Identify which cell holds the provided text, then report its [X, Y] central coordinate. 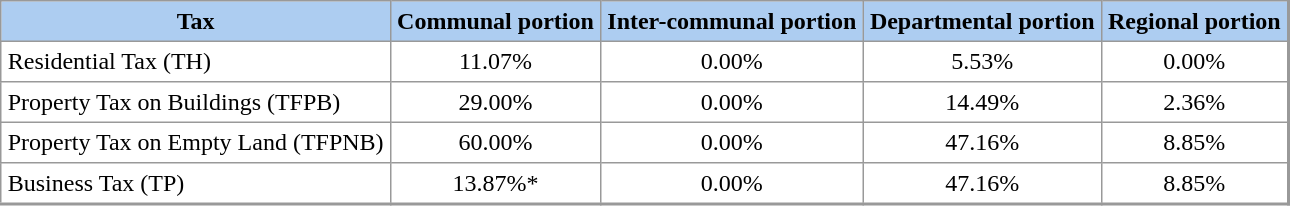
60.00% [495, 142]
Communal portion [495, 21]
2.36% [1194, 102]
Property Tax on Empty Land (TFPNB) [196, 142]
Tax [196, 21]
13.87%* [495, 184]
5.53% [982, 61]
Business Tax (TP) [196, 184]
14.49% [982, 102]
Residential Tax (TH) [196, 61]
29.00% [495, 102]
Property Tax on Buildings (TFPB) [196, 102]
11.07% [495, 61]
Regional portion [1194, 21]
Inter-communal portion [732, 21]
Departmental portion [982, 21]
